From the cell containing the given text, extract its center point as (X, Y) coordinate. 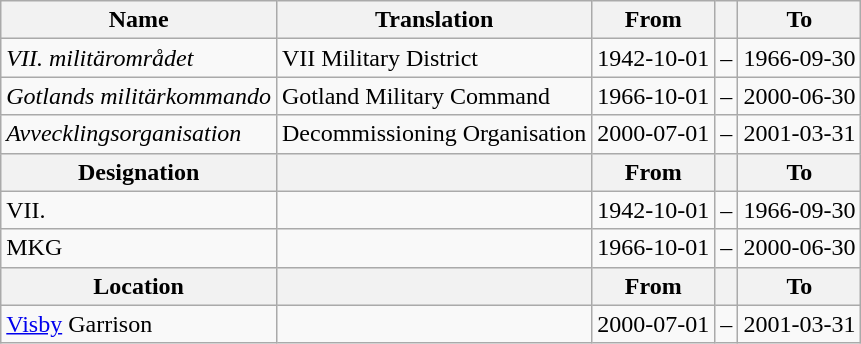
Gotland Military Command (434, 96)
VII. (139, 210)
VII Military District (434, 58)
MKG (139, 248)
Name (139, 20)
Designation (139, 172)
Avvecklingsorganisation (139, 134)
Location (139, 286)
Translation (434, 20)
Gotlands militärkommando (139, 96)
VII. militärområdet (139, 58)
Decommissioning Organisation (434, 134)
Visby Garrison (139, 324)
